Find where the given text appears and provide that cell's center as [x, y] coordinate. 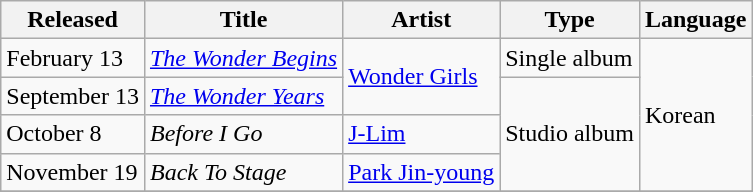
Language [695, 20]
Before I Go [243, 134]
Back To Stage [243, 172]
November 19 [73, 172]
The Wonder Begins [243, 58]
Released [73, 20]
The Wonder Years [243, 96]
Korean [695, 115]
Park Jin-young [422, 172]
J-Lim [422, 134]
Single album [570, 58]
September 13 [73, 96]
Wonder Girls [422, 77]
Studio album [570, 134]
Title [243, 20]
Artist [422, 20]
October 8 [73, 134]
Type [570, 20]
February 13 [73, 58]
